Identify which cell holds the provided text, then report its [x, y] central coordinate. 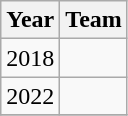
Year [30, 20]
2022 [30, 96]
Team [94, 20]
2018 [30, 58]
